Search for the cell housing the specified text and yield its (x, y) center coordinate. 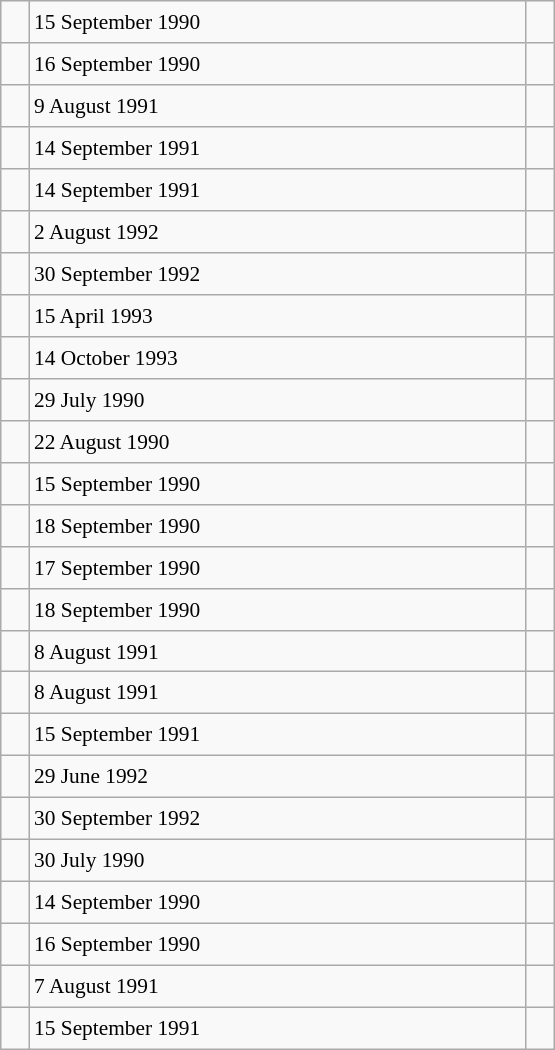
2 August 1992 (278, 232)
29 July 1990 (278, 399)
17 September 1990 (278, 567)
15 April 1993 (278, 316)
7 August 1991 (278, 986)
22 August 1990 (278, 441)
14 September 1990 (278, 903)
14 October 1993 (278, 358)
29 June 1992 (278, 777)
9 August 1991 (278, 106)
30 July 1990 (278, 861)
